Return [x, y] of the center of cell containing provided text 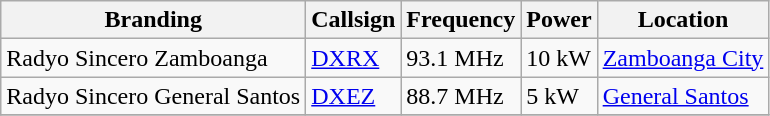
88.7 MHz [461, 96]
Radyo Sincero Zamboanga [154, 58]
93.1 MHz [461, 58]
General Santos [683, 96]
Power [559, 20]
Radyo Sincero General Santos [154, 96]
Branding [154, 20]
DXRX [354, 58]
10 kW [559, 58]
Callsign [354, 20]
Location [683, 20]
DXEZ [354, 96]
Frequency [461, 20]
Zamboanga City [683, 58]
5 kW [559, 96]
